Search for the cell housing the specified text and yield its (X, Y) center coordinate. 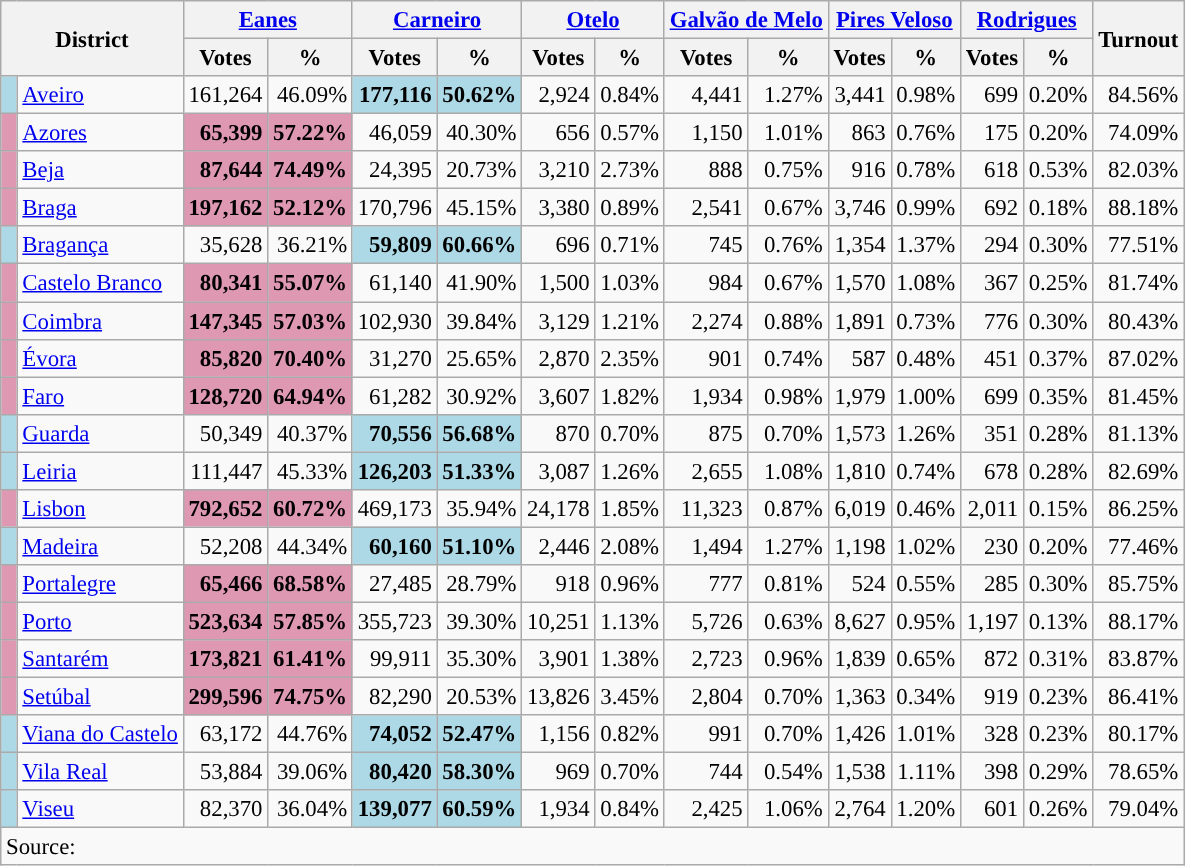
2.35% (630, 358)
1,573 (860, 433)
0.88% (788, 321)
Coimbra (100, 321)
875 (706, 433)
41.90% (480, 283)
888 (706, 170)
87.02% (1138, 358)
3.45% (630, 697)
451 (992, 358)
1,538 (860, 772)
Faro (100, 396)
0.31% (1058, 659)
87,644 (226, 170)
24,395 (394, 170)
60.59% (480, 809)
27,485 (394, 584)
Eanes (268, 20)
52,208 (226, 546)
50.62% (480, 95)
469,173 (394, 509)
0.54% (788, 772)
0.48% (926, 358)
Lisbon (100, 509)
1.20% (926, 809)
294 (992, 245)
1.03% (630, 283)
35.94% (480, 509)
45.15% (480, 208)
Leiria (100, 471)
60.66% (480, 245)
3,087 (558, 471)
11,323 (706, 509)
0.34% (926, 697)
Azores (100, 133)
128,720 (226, 396)
0.26% (1058, 809)
656 (558, 133)
82.69% (1138, 471)
57.85% (310, 621)
74.49% (310, 170)
1.06% (788, 809)
59,809 (394, 245)
984 (706, 283)
80.43% (1138, 321)
88.18% (1138, 208)
Braga (100, 208)
81.13% (1138, 433)
5,726 (706, 621)
177,116 (394, 95)
863 (860, 133)
64.94% (310, 396)
8,627 (860, 621)
20.73% (480, 170)
58.30% (480, 772)
1.37% (926, 245)
Guarda (100, 433)
355,723 (394, 621)
2,870 (558, 358)
39.84% (480, 321)
745 (706, 245)
147,345 (226, 321)
0.82% (630, 734)
25.65% (480, 358)
139,077 (394, 809)
51.10% (480, 546)
24,178 (558, 509)
District (92, 38)
35.30% (480, 659)
744 (706, 772)
1.21% (630, 321)
901 (706, 358)
Source: (592, 847)
84.56% (1138, 95)
40.37% (310, 433)
80,341 (226, 283)
1,570 (860, 283)
1,500 (558, 283)
46,059 (394, 133)
83.87% (1138, 659)
63,172 (226, 734)
65,466 (226, 584)
51.33% (480, 471)
Galvão de Melo (746, 20)
Vila Real (100, 772)
30.92% (480, 396)
0.75% (788, 170)
170,796 (394, 208)
13,826 (558, 697)
70,556 (394, 433)
86.41% (1138, 697)
39.30% (480, 621)
0.78% (926, 170)
46.09% (310, 95)
126,203 (394, 471)
Madeira (100, 546)
1.82% (630, 396)
1,156 (558, 734)
916 (860, 170)
82,370 (226, 809)
0.29% (1058, 772)
175 (992, 133)
2,446 (558, 546)
2,764 (860, 809)
86.25% (1138, 509)
0.15% (1058, 509)
0.25% (1058, 283)
230 (992, 546)
61,140 (394, 283)
3,901 (558, 659)
39.06% (310, 772)
77.46% (1138, 546)
1,198 (860, 546)
10,251 (558, 621)
60,160 (394, 546)
776 (992, 321)
918 (558, 584)
161,264 (226, 95)
1,426 (860, 734)
56.68% (480, 433)
692 (992, 208)
57.22% (310, 133)
1,494 (706, 546)
4,441 (706, 95)
0.95% (926, 621)
0.71% (630, 245)
2,924 (558, 95)
61.41% (310, 659)
285 (992, 584)
28.79% (480, 584)
696 (558, 245)
2,274 (706, 321)
52.12% (310, 208)
870 (558, 433)
523,634 (226, 621)
Viana do Castelo (100, 734)
328 (992, 734)
0.57% (630, 133)
0.13% (1058, 621)
0.73% (926, 321)
2,804 (706, 697)
792,652 (226, 509)
99,911 (394, 659)
601 (992, 809)
Portalegre (100, 584)
2,655 (706, 471)
Porto (100, 621)
0.53% (1058, 170)
1.02% (926, 546)
0.37% (1058, 358)
1,839 (860, 659)
0.55% (926, 584)
Rodrigues (1026, 20)
524 (860, 584)
44.76% (310, 734)
45.33% (310, 471)
82.03% (1138, 170)
44.34% (310, 546)
3,129 (558, 321)
53,884 (226, 772)
1,197 (992, 621)
Bragança (100, 245)
50,349 (226, 433)
74.75% (310, 697)
398 (992, 772)
82,290 (394, 697)
0.18% (1058, 208)
81.74% (1138, 283)
65,399 (226, 133)
60.72% (310, 509)
3,210 (558, 170)
351 (992, 433)
88.17% (1138, 621)
40.30% (480, 133)
1.85% (630, 509)
0.99% (926, 208)
1,354 (860, 245)
2.73% (630, 170)
36.04% (310, 809)
36.21% (310, 245)
3,380 (558, 208)
Beja (100, 170)
0.81% (788, 584)
Viseu (100, 809)
Setúbal (100, 697)
1,979 (860, 396)
80,420 (394, 772)
111,447 (226, 471)
0.65% (926, 659)
2.08% (630, 546)
57.03% (310, 321)
969 (558, 772)
2,541 (706, 208)
79.04% (1138, 809)
Castelo Branco (100, 283)
1.11% (926, 772)
678 (992, 471)
Évora (100, 358)
61,282 (394, 396)
919 (992, 697)
31,270 (394, 358)
1,363 (860, 697)
52.47% (480, 734)
3,441 (860, 95)
1.38% (630, 659)
35,628 (226, 245)
2,011 (992, 509)
991 (706, 734)
872 (992, 659)
1.13% (630, 621)
Turnout (1138, 38)
0.46% (926, 509)
2,425 (706, 809)
3,746 (860, 208)
0.63% (788, 621)
197,162 (226, 208)
74.09% (1138, 133)
1,150 (706, 133)
2,723 (706, 659)
618 (992, 170)
85.75% (1138, 584)
68.58% (310, 584)
1.00% (926, 396)
587 (860, 358)
Pires Veloso (894, 20)
0.87% (788, 509)
102,930 (394, 321)
55.07% (310, 283)
3,607 (558, 396)
0.35% (1058, 396)
299,596 (226, 697)
Carneiro (436, 20)
Santarém (100, 659)
777 (706, 584)
Otelo (594, 20)
1,891 (860, 321)
Aveiro (100, 95)
74,052 (394, 734)
78.65% (1138, 772)
77.51% (1138, 245)
81.45% (1138, 396)
80.17% (1138, 734)
173,821 (226, 659)
0.89% (630, 208)
1,810 (860, 471)
20.53% (480, 697)
70.40% (310, 358)
367 (992, 283)
85,820 (226, 358)
6,019 (860, 509)
